Search for the cell housing the specified text and yield its [x, y] center coordinate. 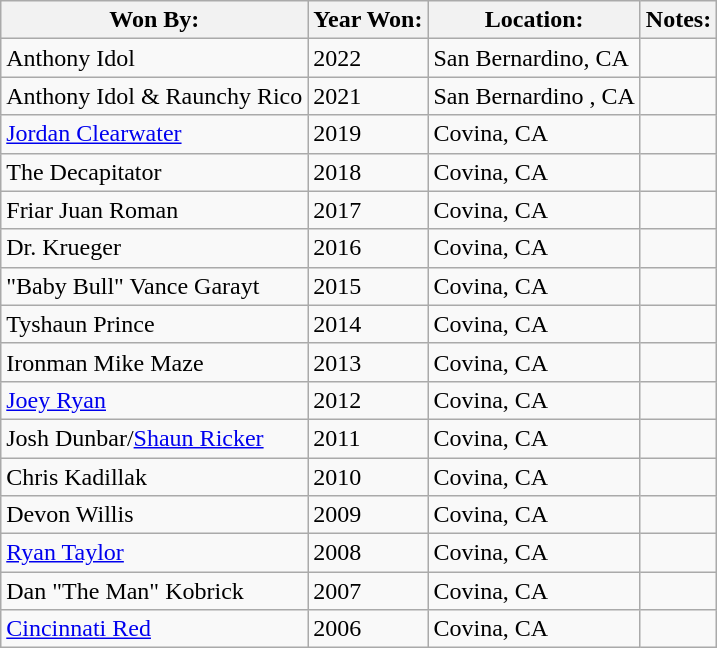
Jordan Clearwater [154, 134]
2013 [368, 362]
2014 [368, 324]
2017 [368, 210]
Dr. Krueger [154, 248]
2022 [368, 58]
Ryan Taylor [154, 553]
Location: [534, 20]
Cincinnati Red [154, 629]
2019 [368, 134]
Notes: [678, 20]
Dan "The Man" Kobrick [154, 591]
2009 [368, 515]
2012 [368, 400]
Ironman Mike Maze [154, 362]
San Bernardino, CA [534, 58]
Won By: [154, 20]
2007 [368, 591]
The Decapitator [154, 172]
Tyshaun Prince [154, 324]
2006 [368, 629]
2011 [368, 438]
San Bernardino , CA [534, 96]
2018 [368, 172]
Anthony Idol & Raunchy Rico [154, 96]
Chris Kadillak [154, 477]
Joey Ryan [154, 400]
2015 [368, 286]
Josh Dunbar/Shaun Ricker [154, 438]
2016 [368, 248]
Friar Juan Roman [154, 210]
2008 [368, 553]
"Baby Bull" Vance Garayt [154, 286]
Anthony Idol [154, 58]
2010 [368, 477]
Devon Willis [154, 515]
2021 [368, 96]
Year Won: [368, 20]
